From the cell containing the given text, extract its center point as [x, y] coordinate. 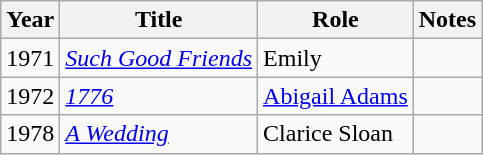
Title [159, 20]
1776 [159, 96]
Abigail Adams [336, 96]
Year [30, 20]
Clarice Sloan [336, 134]
Such Good Friends [159, 58]
1978 [30, 134]
Emily [336, 58]
1972 [30, 96]
Notes [447, 20]
Role [336, 20]
1971 [30, 58]
A Wedding [159, 134]
